Output the (X, Y) coordinate of the center of the cell containing the given text.  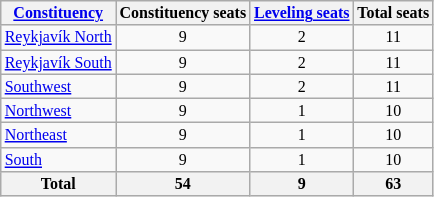
Southwest (58, 86)
Northwest (58, 110)
South (58, 159)
Reykjavík North (58, 37)
63 (393, 183)
Total seats (393, 12)
Leveling seats (302, 12)
Northeast (58, 134)
54 (183, 183)
Constituency seats (183, 12)
Constituency (58, 12)
Reykjavík South (58, 61)
Total (58, 183)
